Capture the cell that displays the provided text and extract its (X, Y) central coordinate. 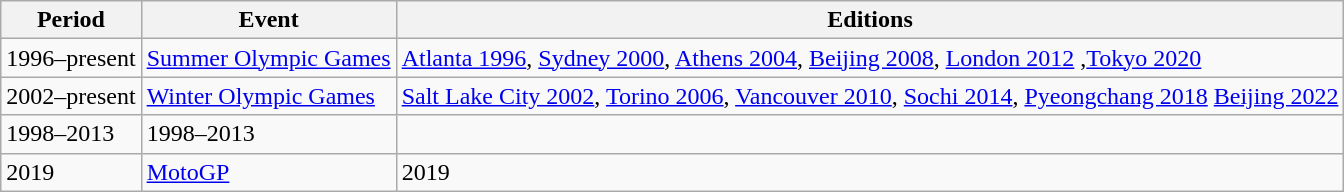
1996–present (71, 58)
Winter Olympic Games (268, 96)
Event (268, 20)
Summer Olympic Games (268, 58)
Period (71, 20)
Salt Lake City 2002, Torino 2006, Vancouver 2010, Sochi 2014, Pyeongchang 2018 Beijing 2022 (870, 96)
MotoGP (268, 172)
Editions (870, 20)
Atlanta 1996, Sydney 2000, Athens 2004, Beijing 2008, London 2012 ,Tokyo 2020 (870, 58)
2002–present (71, 96)
